Provide the (X, Y) coordinate of the cell's center where the given text is located.  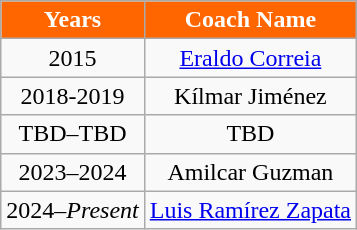
2015 (72, 58)
Kílmar Jiménez (250, 96)
Years (72, 20)
Eraldo Correia (250, 58)
TBD (250, 134)
2023–2024 (72, 172)
2018-2019 (72, 96)
TBD–TBD (72, 134)
Amilcar Guzman (250, 172)
2024–Present (72, 210)
Coach Name (250, 20)
Luis Ramírez Zapata (250, 210)
